Return the [X, Y] coordinate for the center point of the cell that contains the specified text.  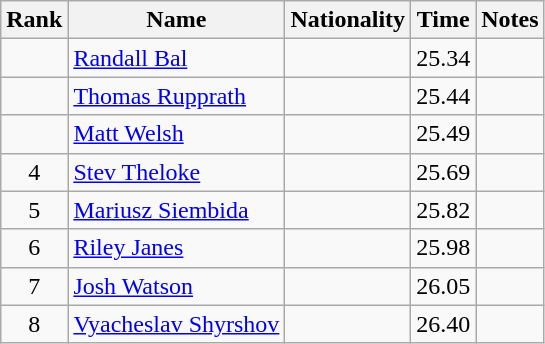
26.40 [444, 324]
25.44 [444, 96]
25.49 [444, 134]
6 [34, 248]
Stev Theloke [176, 172]
Matt Welsh [176, 134]
Name [176, 20]
Rank [34, 20]
26.05 [444, 286]
5 [34, 210]
7 [34, 286]
25.69 [444, 172]
25.98 [444, 248]
Randall Bal [176, 58]
Thomas Rupprath [176, 96]
Time [444, 20]
Vyacheslav Shyrshov [176, 324]
Josh Watson [176, 286]
Riley Janes [176, 248]
25.82 [444, 210]
25.34 [444, 58]
4 [34, 172]
Notes [510, 20]
Nationality [348, 20]
Mariusz Siembida [176, 210]
8 [34, 324]
